Find where the given text appears and provide that cell's center as (x, y) coordinate. 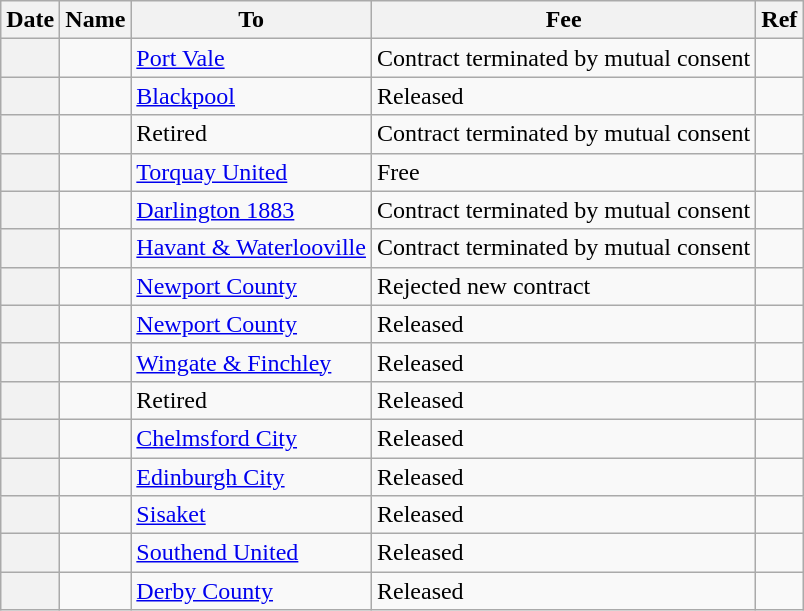
Darlington 1883 (252, 210)
To (252, 20)
Edinburgh City (252, 477)
Wingate & Finchley (252, 362)
Free (563, 172)
Chelmsford City (252, 438)
Rejected new contract (563, 286)
Port Vale (252, 58)
Fee (563, 20)
Blackpool (252, 96)
Derby County (252, 591)
Havant & Waterlooville (252, 248)
Name (96, 20)
Torquay United (252, 172)
Date (30, 20)
Sisaket (252, 515)
Southend United (252, 553)
Ref (780, 20)
